Pinpoint the cell where the given text exists, returning its (X, Y) midpoint coordinate. 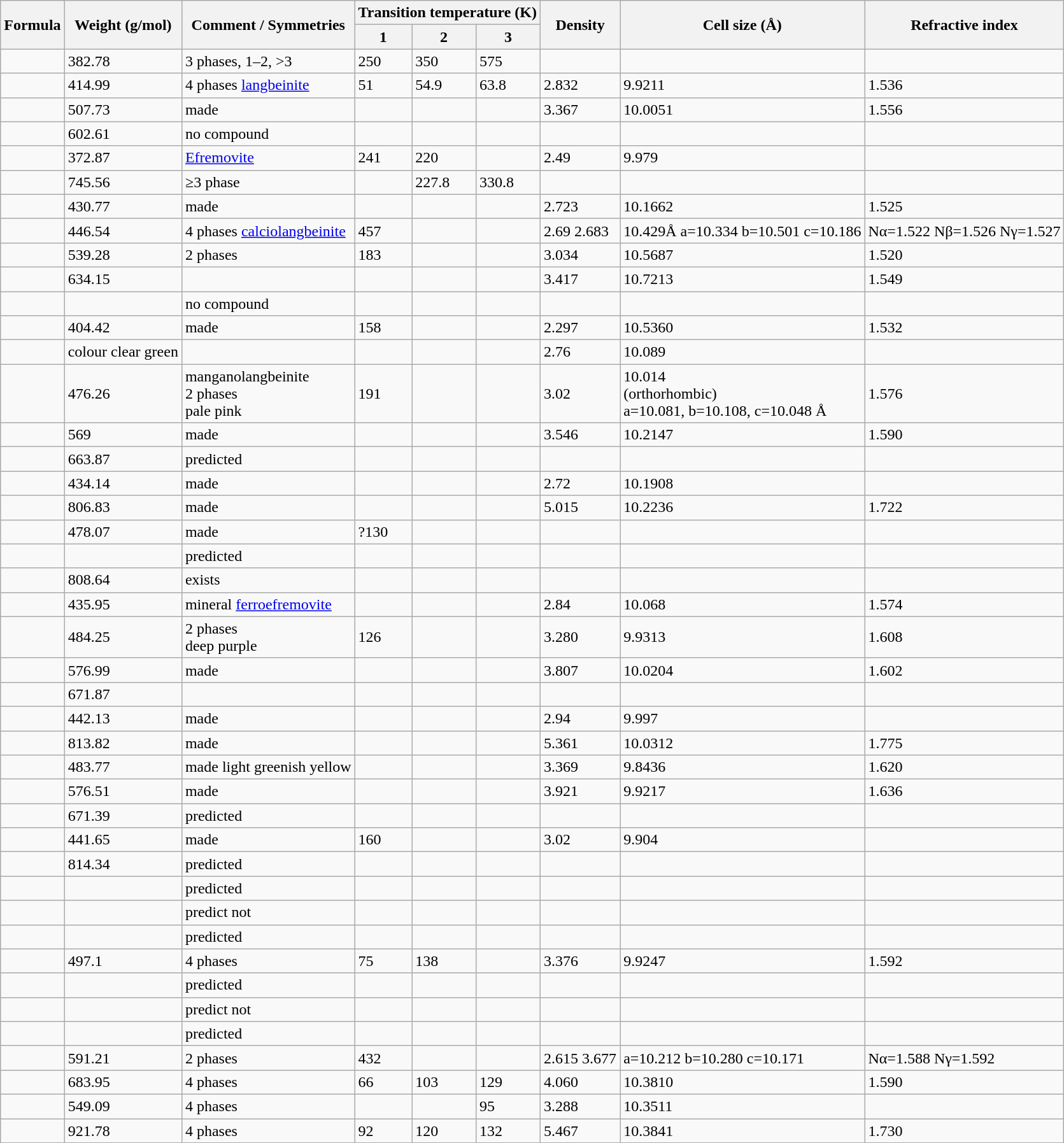
10.068 (742, 604)
Refractive index (964, 25)
2.615 3.677 (581, 1058)
9.979 (742, 158)
1.775 (964, 743)
549.09 (123, 1106)
a=10.212 b=10.280 c=10.171 (742, 1058)
4 phases calciolangbeinite (268, 231)
442.13 (123, 718)
478.07 (123, 532)
Weight (g/mol) (123, 25)
1.525 (964, 206)
158 (383, 328)
745.56 (123, 182)
1.602 (964, 670)
921.78 (123, 1130)
3 phases, 1–2, >3 (268, 61)
92 (383, 1130)
1.520 (964, 255)
≥3 phase (268, 182)
441.65 (123, 840)
476.26 (123, 394)
2.832 (581, 85)
10.5360 (742, 328)
414.99 (123, 85)
2.49 (581, 158)
9.9211 (742, 85)
671.39 (123, 816)
1.620 (964, 767)
2.69 2.683 (581, 231)
9.997 (742, 718)
2 (444, 37)
3.034 (581, 255)
1.536 (964, 85)
129 (508, 1082)
10.089 (742, 352)
539.28 (123, 255)
1.636 (964, 792)
Transition temperature (K) (447, 13)
10.2147 (742, 435)
569 (123, 435)
made light greenish yellow (268, 767)
191 (383, 394)
colour clear green (123, 352)
66 (383, 1082)
591.21 (123, 1058)
10.1908 (742, 483)
435.95 (123, 604)
446.54 (123, 231)
663.87 (123, 459)
10.429Å a=10.334 b=10.501 c=10.186 (742, 231)
2.723 (581, 206)
3 (508, 37)
4 phases langbeinite (268, 85)
5.015 (581, 508)
1.730 (964, 1130)
683.95 (123, 1082)
602.61 (123, 134)
3.921 (581, 792)
4.060 (581, 1082)
220 (444, 158)
813.82 (123, 743)
350 (444, 61)
9.904 (742, 840)
806.83 (123, 508)
138 (444, 961)
Nα=1.588 Nγ=1.592 (964, 1058)
5.467 (581, 1130)
430.77 (123, 206)
497.1 (123, 961)
3.417 (581, 279)
10.014(orthorhombic)a=10.081, b=10.108, c=10.048 Å (742, 394)
10.7213 (742, 279)
10.0051 (742, 110)
103 (444, 1082)
10.0312 (742, 743)
3.288 (581, 1106)
2.72 (581, 483)
120 (444, 1130)
1.576 (964, 394)
241 (383, 158)
814.34 (123, 864)
457 (383, 231)
1 (383, 37)
3.546 (581, 435)
2 phasesdeep purple (268, 637)
Formula (32, 25)
434.14 (123, 483)
9.9247 (742, 961)
manganolangbeinite2 phasespale pink (268, 394)
1.574 (964, 604)
10.2236 (742, 508)
1.532 (964, 328)
183 (383, 255)
484.25 (123, 637)
1.592 (964, 961)
10.3841 (742, 1130)
5.361 (581, 743)
2.76 (581, 352)
Density (581, 25)
51 (383, 85)
10.0204 (742, 670)
576.99 (123, 670)
Cell size (Å) (742, 25)
2.297 (581, 328)
1.722 (964, 508)
10.3511 (742, 1106)
10.3810 (742, 1082)
10.1662 (742, 206)
2.84 (581, 604)
Efremovite (268, 158)
95 (508, 1106)
671.87 (123, 694)
432 (383, 1058)
126 (383, 637)
227.8 (444, 182)
575 (508, 61)
54.9 (444, 85)
75 (383, 961)
3.367 (581, 110)
mineral ferroefremovite (268, 604)
Nα=1.522 Nβ=1.526 Nγ=1.527 (964, 231)
483.77 (123, 767)
3.369 (581, 767)
3.376 (581, 961)
10.5687 (742, 255)
2.94 (581, 718)
404.42 (123, 328)
9.9313 (742, 637)
576.51 (123, 792)
250 (383, 61)
Comment / Symmetries (268, 25)
?130 (383, 532)
3.807 (581, 670)
160 (383, 840)
132 (508, 1130)
808.64 (123, 580)
330.8 (508, 182)
exists (268, 580)
507.73 (123, 110)
9.9217 (742, 792)
63.8 (508, 85)
1.608 (964, 637)
1.549 (964, 279)
3.280 (581, 637)
382.78 (123, 61)
634.15 (123, 279)
1.556 (964, 110)
9.8436 (742, 767)
372.87 (123, 158)
